From the cell containing the given text, extract its center point as (X, Y) coordinate. 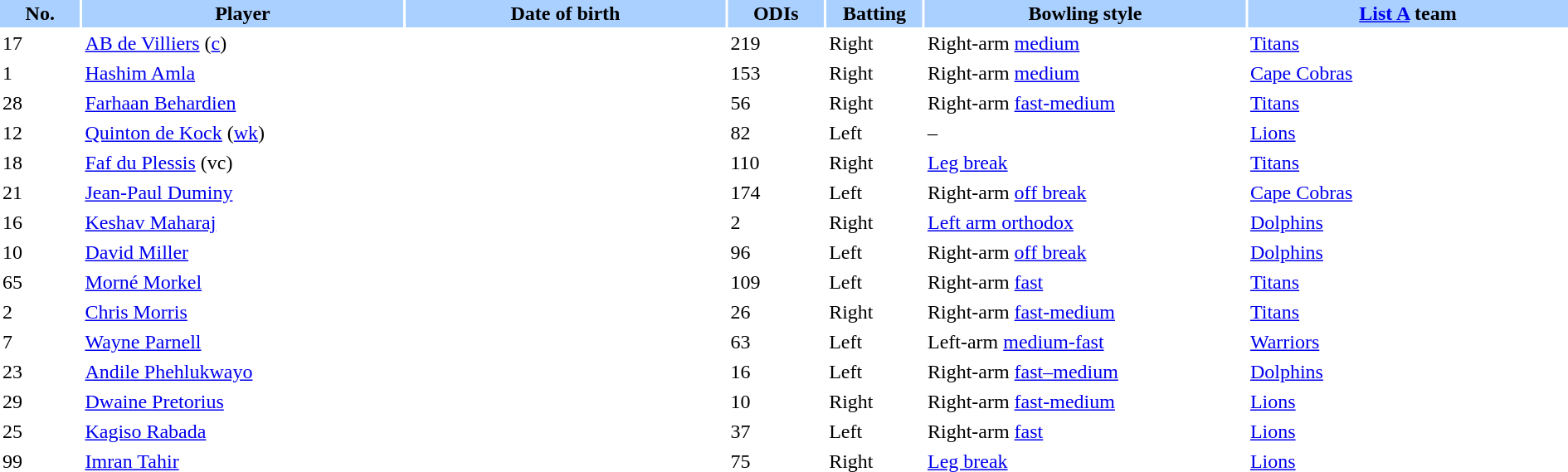
Quinton de Kock (wk) (242, 133)
Right-arm fast–medium (1085, 372)
Farhaan Behardien (242, 103)
Wayne Parnell (242, 342)
Chris Morris (242, 312)
12 (40, 133)
Left arm orthodox (1085, 222)
25 (40, 431)
Batting (874, 13)
26 (776, 312)
153 (776, 73)
No. (40, 13)
Kagiso Rabada (242, 431)
28 (40, 103)
Warriors (1408, 342)
Left-arm medium-fast (1085, 342)
29 (40, 401)
63 (776, 342)
– (1085, 133)
17 (40, 43)
18 (40, 163)
Jean-Paul Duminy (242, 192)
65 (40, 282)
Dwaine Pretorius (242, 401)
7 (40, 342)
Hashim Amla (242, 73)
Morné Morkel (242, 282)
Keshav Maharaj (242, 222)
David Miller (242, 252)
Faf du Plessis (vc) (242, 163)
82 (776, 133)
Player (242, 13)
174 (776, 192)
96 (776, 252)
1 (40, 73)
21 (40, 192)
Leg break (1085, 163)
37 (776, 431)
Date of birth (565, 13)
Andile Phehlukwayo (242, 372)
219 (776, 43)
109 (776, 282)
56 (776, 103)
110 (776, 163)
ODIs (776, 13)
List A team (1408, 13)
Bowling style (1085, 13)
23 (40, 372)
AB de Villiers (c) (242, 43)
